Return the (x, y) coordinate for the center point of the cell that contains the specified text.  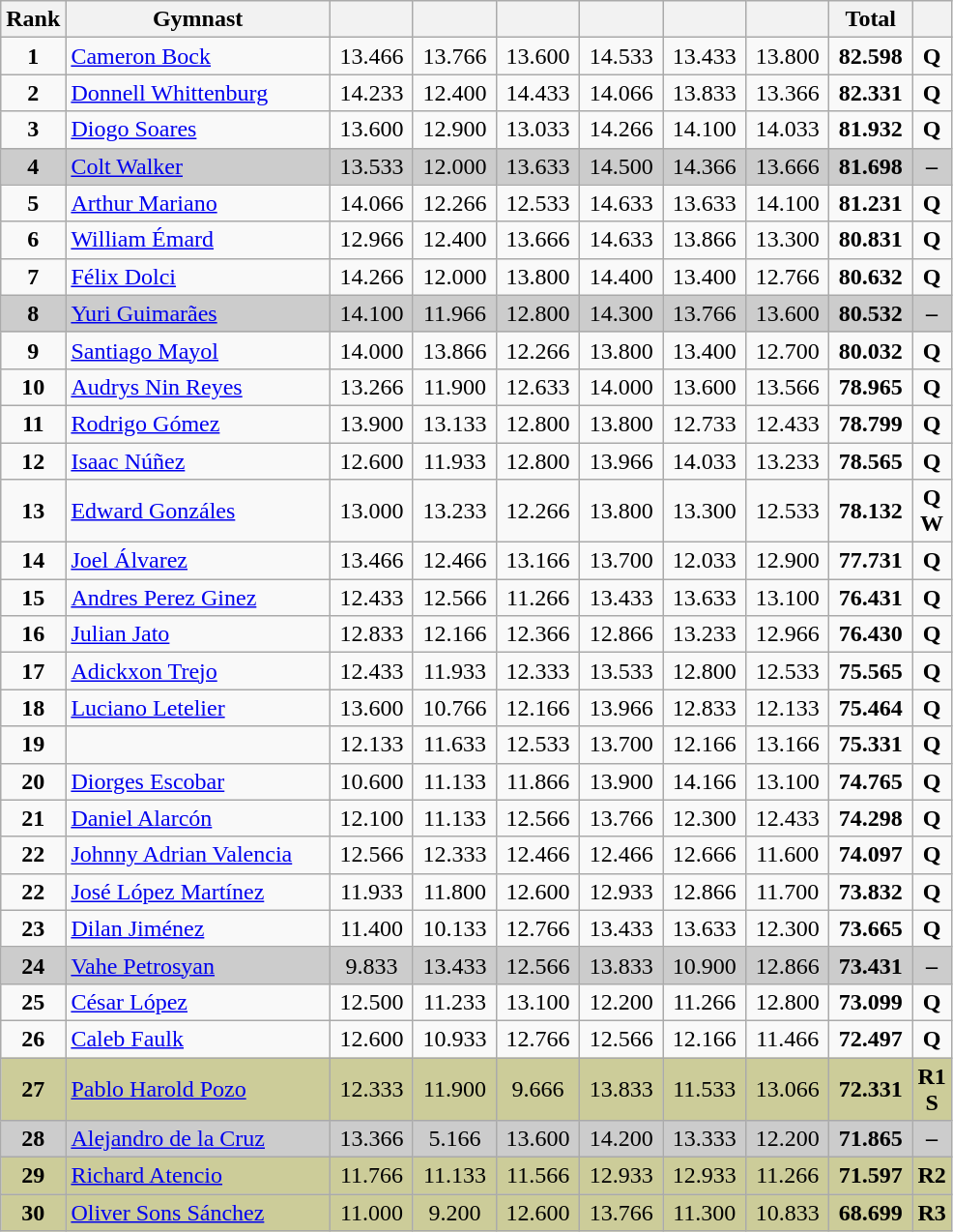
Total (871, 19)
Oliver Sons Sánchez (198, 1213)
11.866 (538, 781)
19 (33, 745)
13.333 (705, 1139)
26 (33, 1039)
11.633 (454, 745)
Richard Atencio (198, 1176)
81.932 (871, 130)
Edward Gonzáles (198, 511)
Rodrigo Gómez (198, 424)
78.799 (871, 424)
11.766 (371, 1176)
11 (33, 424)
13.000 (371, 511)
Pablo Harold Pozo (198, 1089)
25 (33, 1002)
13.566 (788, 387)
71.865 (871, 1139)
75.331 (871, 745)
80.831 (871, 240)
78.965 (871, 387)
76.431 (871, 598)
Alejandro de la Cruz (198, 1139)
4 (33, 166)
Johnny Adrian Valencia (198, 855)
11.000 (371, 1213)
14.366 (705, 166)
César López (198, 1002)
12.033 (705, 561)
9.833 (371, 965)
Julian Jato (198, 634)
8 (33, 313)
11.400 (371, 928)
72.497 (871, 1039)
10.833 (788, 1213)
1 (33, 56)
12.100 (371, 818)
Rank (33, 19)
Andres Perez Ginez (198, 598)
73.099 (871, 1002)
20 (33, 781)
74.765 (871, 781)
7 (33, 277)
9 (33, 350)
5.166 (454, 1139)
76.430 (871, 634)
9.666 (538, 1089)
16 (33, 634)
Dilan Jiménez (198, 928)
27 (33, 1089)
80.032 (871, 350)
14 (33, 561)
Adickxon Trejo (198, 671)
13.266 (371, 387)
24 (33, 965)
Arthur Mariano (198, 203)
18 (33, 708)
R1 S (932, 1089)
12.666 (705, 855)
80.532 (871, 313)
Colt Walker (198, 166)
14.400 (621, 277)
11.533 (705, 1089)
15 (33, 598)
29 (33, 1176)
Audrys Nin Reyes (198, 387)
11.300 (705, 1213)
10.766 (454, 708)
11.800 (454, 892)
73.832 (871, 892)
77.731 (871, 561)
10.900 (705, 965)
10.933 (454, 1039)
William Émard (198, 240)
13.133 (454, 424)
Santiago Mayol (198, 350)
Vahe Petrosyan (198, 965)
73.665 (871, 928)
Diogo Soares (198, 130)
13 (33, 511)
13.066 (788, 1089)
11.566 (538, 1176)
2 (33, 93)
68.699 (871, 1213)
81.231 (871, 203)
13.033 (538, 130)
81.698 (871, 166)
10 (33, 387)
12.700 (788, 350)
14.233 (371, 93)
14.166 (705, 781)
Luciano Letelier (198, 708)
72.331 (871, 1089)
Caleb Faulk (198, 1039)
Joel Álvarez (198, 561)
21 (33, 818)
5 (33, 203)
75.464 (871, 708)
11.600 (788, 855)
Donnell Whittenburg (198, 93)
17 (33, 671)
30 (33, 1213)
78.565 (871, 461)
10.133 (454, 928)
José López Martínez (198, 892)
14.300 (621, 313)
14.533 (621, 56)
78.132 (871, 511)
9.200 (454, 1213)
12.500 (371, 1002)
11.466 (788, 1039)
11.966 (454, 313)
73.431 (871, 965)
74.097 (871, 855)
Félix Dolci (198, 277)
11.233 (454, 1002)
14.500 (621, 166)
Yuri Guimarães (198, 313)
82.331 (871, 93)
12.733 (705, 424)
Diorges Escobar (198, 781)
82.598 (871, 56)
6 (33, 240)
14.200 (621, 1139)
12.633 (538, 387)
12.366 (538, 634)
80.632 (871, 277)
75.565 (871, 671)
12 (33, 461)
R2 (932, 1176)
28 (33, 1139)
74.298 (871, 818)
Daniel Alarcón (198, 818)
Gymnast (198, 19)
R3 (932, 1213)
Q W (932, 511)
10.600 (371, 781)
23 (33, 928)
14.433 (538, 93)
71.597 (871, 1176)
11.700 (788, 892)
Isaac Núñez (198, 461)
3 (33, 130)
Cameron Bock (198, 56)
